Provide the (x, y) coordinate of the cell's center where the given text is located.  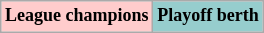
Playoff berth (208, 16)
League champions (77, 16)
